Pinpoint the cell where the given text exists, returning its (x, y) midpoint coordinate. 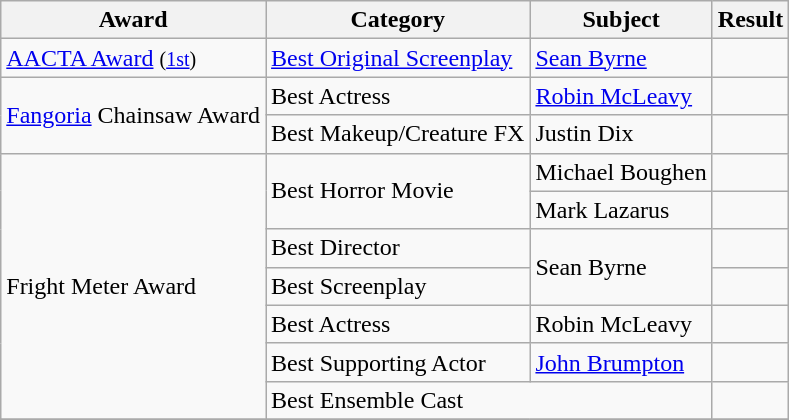
Best Original Screenplay (398, 58)
Michael Boughen (621, 172)
Best Screenplay (398, 286)
Best Ensemble Cast (490, 400)
AACTA Award (1st) (134, 58)
Subject (621, 20)
Fright Meter Award (134, 286)
Mark Lazarus (621, 210)
Result (750, 20)
Best Makeup/Creature FX (398, 134)
Best Horror Movie (398, 191)
Best Director (398, 248)
John Brumpton (621, 362)
Category (398, 20)
Justin Dix (621, 134)
Best Supporting Actor (398, 362)
Award (134, 20)
Fangoria Chainsaw Award (134, 115)
